Detect which cell encompasses the target text, then output its [x, y] center coordinate. 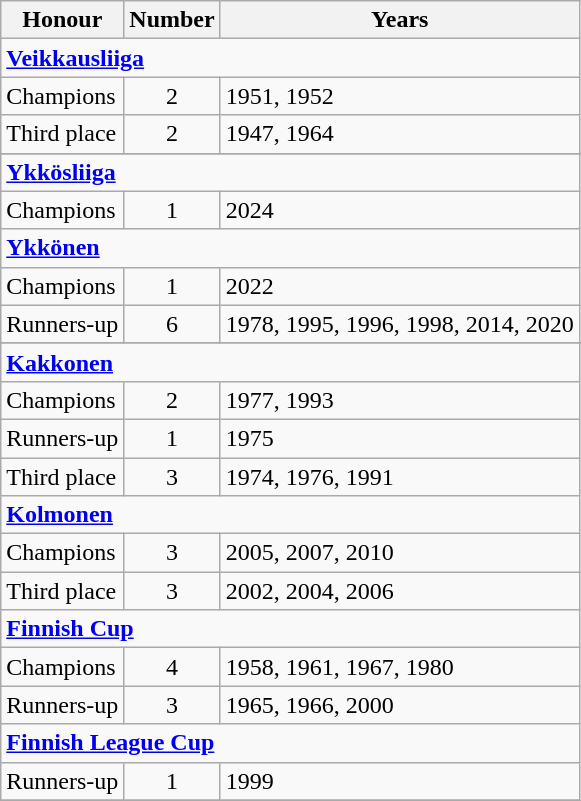
1978, 1995, 1996, 1998, 2014, 2020 [400, 324]
Number [172, 20]
1947, 1964 [400, 134]
2002, 2004, 2006 [400, 591]
Veikkausliiga [290, 58]
6 [172, 324]
1999 [400, 781]
1977, 1993 [400, 400]
Kakkonen [290, 362]
1958, 1961, 1967, 1980 [400, 667]
2005, 2007, 2010 [400, 553]
Years [400, 20]
2024 [400, 210]
Ykkönen [290, 248]
Kolmonen [290, 515]
2022 [400, 286]
Finnish Cup [290, 629]
1974, 1976, 1991 [400, 477]
1965, 1966, 2000 [400, 705]
1975 [400, 438]
Ykkösliiga [290, 172]
Finnish League Cup [290, 743]
4 [172, 667]
1951, 1952 [400, 96]
Honour [62, 20]
